Find where the given text appears and provide that cell's center as (x, y) coordinate. 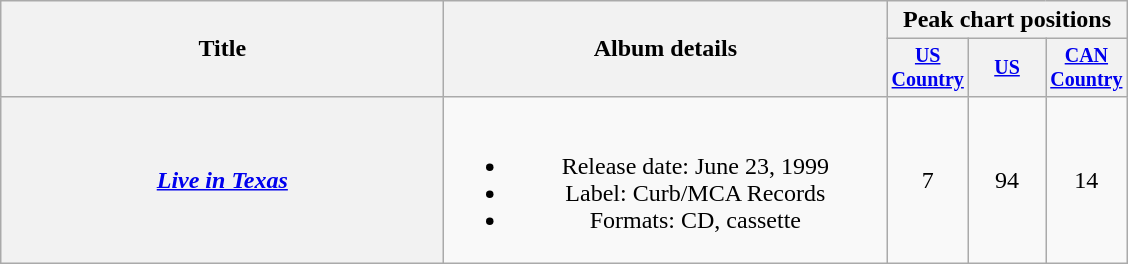
Title (222, 49)
Peak chart positions (1007, 20)
14 (1087, 180)
CAN Country (1087, 68)
7 (928, 180)
US Country (928, 68)
94 (1008, 180)
Live in Texas (222, 180)
Album details (666, 49)
US (1008, 68)
Release date: June 23, 1999Label: Curb/MCA RecordsFormats: CD, cassette (666, 180)
